Capture the cell that displays the provided text and extract its [X, Y] central coordinate. 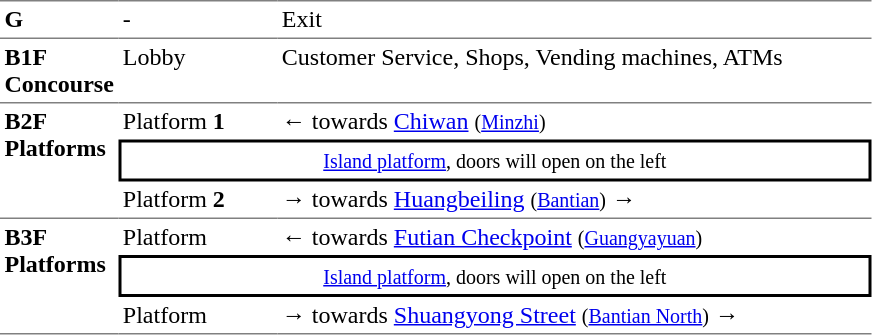
Platform 1 [198, 122]
- [198, 19]
→ towards Huangbeiling (Bantian) → [574, 201]
← towards Chiwan (Minzhi) [574, 122]
Lobby [198, 71]
Exit [574, 19]
→ towards Shuangyong Street (Bantian North) → [574, 316]
Customer Service, Shops, Vending machines, ATMs [574, 71]
G [59, 19]
← towards Futian Checkpoint (Guangyayuan) [574, 237]
Platform 2 [198, 201]
B2FPlatforms [59, 162]
B3FPlatforms [59, 277]
B1FConcourse [59, 71]
